Identify which cell holds the provided text, then report its (x, y) central coordinate. 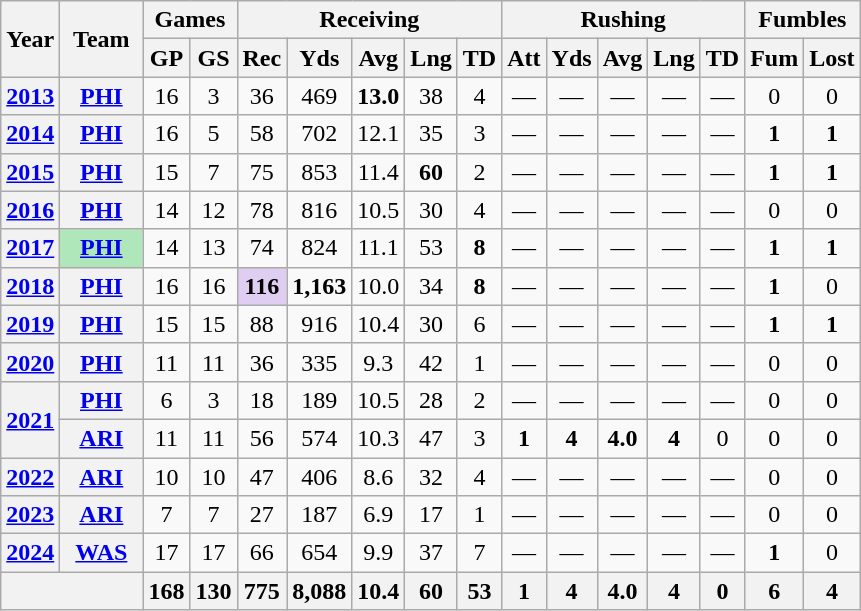
130 (214, 591)
189 (320, 400)
12 (214, 210)
18 (262, 400)
9.9 (378, 553)
66 (262, 553)
Fum (774, 58)
11.1 (378, 248)
2023 (30, 515)
WAS (102, 553)
2013 (30, 96)
11.4 (378, 172)
34 (431, 286)
Year (30, 39)
Lost (832, 58)
35 (431, 134)
335 (320, 362)
2018 (30, 286)
13.0 (378, 96)
775 (262, 591)
168 (166, 591)
32 (431, 477)
816 (320, 210)
9.3 (378, 362)
702 (320, 134)
2024 (30, 553)
5 (214, 134)
56 (262, 438)
28 (431, 400)
Fumbles (802, 20)
GP (166, 58)
187 (320, 515)
12.1 (378, 134)
2016 (30, 210)
2020 (30, 362)
10.3 (378, 438)
2022 (30, 477)
27 (262, 515)
406 (320, 477)
1,163 (320, 286)
Rushing (624, 20)
78 (262, 210)
75 (262, 172)
37 (431, 553)
2014 (30, 134)
116 (262, 286)
Receiving (370, 20)
Att (524, 58)
853 (320, 172)
88 (262, 324)
GS (214, 58)
38 (431, 96)
10.0 (378, 286)
8.6 (378, 477)
824 (320, 248)
469 (320, 96)
13 (214, 248)
42 (431, 362)
6.9 (378, 515)
Rec (262, 58)
574 (320, 438)
2017 (30, 248)
654 (320, 553)
916 (320, 324)
2019 (30, 324)
Team (102, 39)
8,088 (320, 591)
74 (262, 248)
2015 (30, 172)
Games (190, 20)
2021 (30, 419)
58 (262, 134)
